Pinpoint the cell where the given text exists, returning its (x, y) midpoint coordinate. 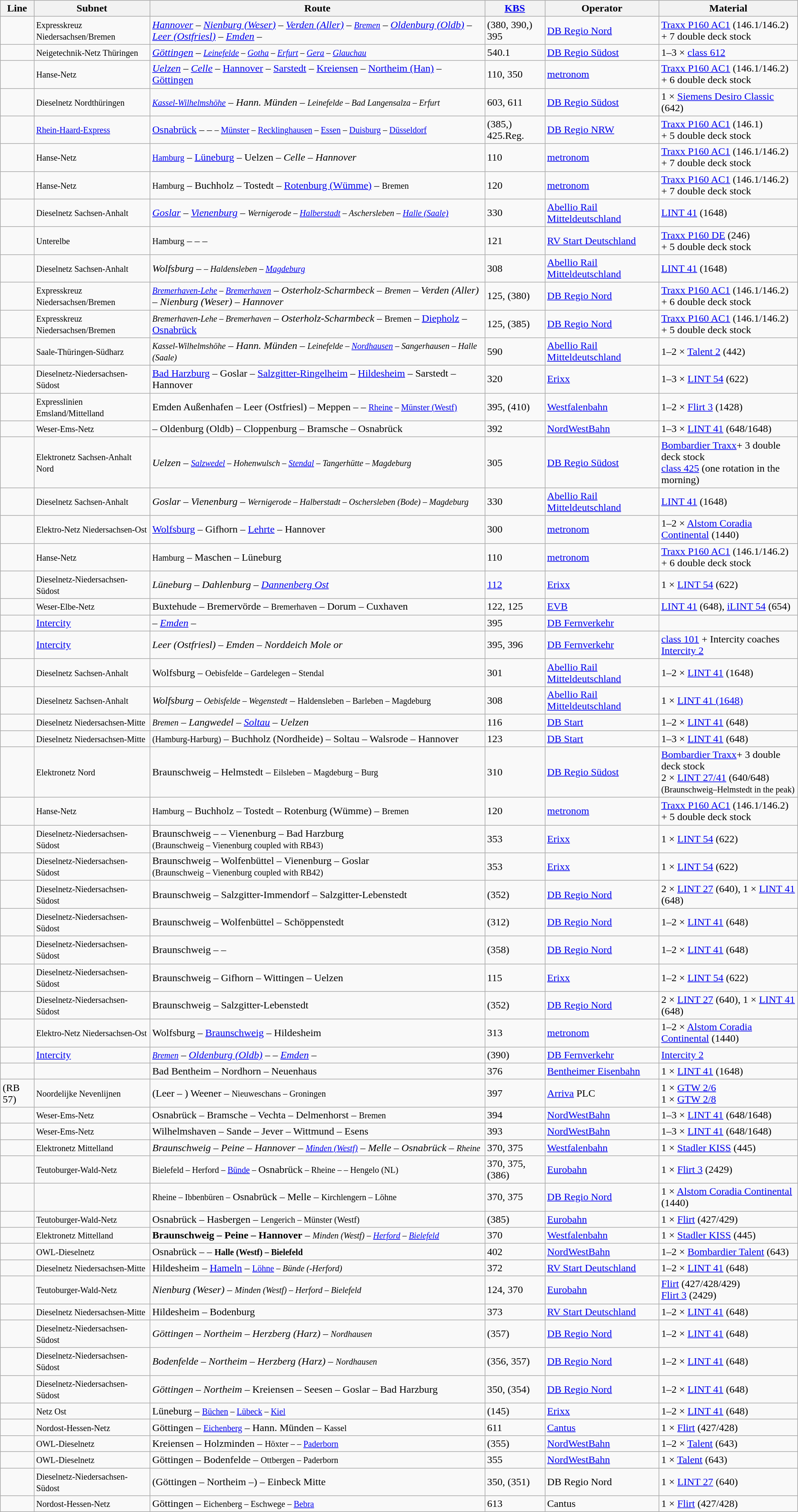
Hamburg – Maschen – Lüneburg (318, 557)
1 × Alstom Coradia Continental (1440) (729, 1197)
Osnabrück – Hasbergen – Lengerich – Münster (Westf) (318, 1219)
1–2 × Talent 2 (442) (729, 352)
(390) (515, 1055)
122, 125 (515, 607)
(Hamburg-Harburg) – Buchholz (Nordheide) – Soltau – Walsrode – Hannover (318, 738)
Göttingen – Northeim – Herzberg (Harz) – Nordhausen (318, 1333)
Hildesheim – Hameln – Löhne – Bünde (-Herford) (318, 1268)
Expresslinien Emsland/Mittelland (92, 407)
Goslar – Vienenburg – Wernigerode – Halberstadt – Oschersleben (Bode) – Magdeburg (318, 502)
Bad Bentheim – Nordhorn – Neuenhaus (318, 1071)
– Oldenburg (Oldb) – Cloppenburg – Bramsche – Osnabrück (318, 429)
1–3 × LINT 41 (648) (729, 738)
– Emden – (318, 623)
Buxtehude – Bremervörde – Bremerhaven – Dorum – Cuxhaven (318, 607)
Bremerhaven-Lehe – Bremerhaven – Osterholz-Scharmbeck – Bremen – Verden (Aller) – Nienburg (Weser) – Hannover (318, 296)
(Göttingen – Northeim –) – Einbeck Mitte (318, 1482)
Goslar – Vienenburg – Wernigerode – Halberstadt – Aschersleben – Halle (Saale) (318, 213)
Braunschweig – – (318, 950)
Braunschweig – Salzgitter-Lebenstedt (318, 1005)
392 (515, 429)
Uelzen – Salzwedel – Hohenwulsch – Stendal – Tangerhütte – Magdeburg (318, 463)
1 × Flirt (427/429) (729, 1219)
Traxx P160 DE (246)+ 5 double deck stock (729, 240)
Unterelbe (92, 240)
class 101 + Intercity coachesIntercity 2 (729, 645)
373 (515, 1312)
Wolfsburg – Oebisfelde – Wegenstedt – Haldensleben – Barleben – Magdeburg (318, 700)
Osnabrück – – Halle (Westf) – Bielefeld (318, 1252)
Wolfsburg – Oebisfelde – Gardelegen – Stendal (318, 672)
1–2 × Bombardier Talent (643) (729, 1252)
1 × Siemens Desiro Classic (642) (729, 102)
(385) (515, 1219)
1–3 × LINT 54 (622) (729, 379)
Operator (602, 9)
116 (515, 722)
350, (351) (515, 1482)
Bad Harzburg – Goslar – Salzgitter-Ringelheim – Hildesheim – Sarstedt – Hannover (318, 379)
Braunschweig – Gifhorn – Wittingen – Uelzen (318, 977)
Bielefeld – Herford – Bünde – Osnabrück – Rheine – – Hengelo (NL) (318, 1170)
372 (515, 1268)
(357) (515, 1333)
125, (380) (515, 296)
Hannover – Nienburg (Weser) – Verden (Aller) – Bremen – Oldenburg (Oldb) – Leer (Ostfriesl) – Emden – (318, 31)
Intercity 2 (729, 1055)
(355) (515, 1443)
(385,) 425.Reg. (515, 130)
Neigetechnik-Netz Thüringen (92, 52)
1–2 × Flirt 3 (1428) (729, 407)
Osnabrück – – – Münster – Recklinghausen – Essen – Duisburg – Düsseldorf (318, 130)
Kreiensen – Holzminden – Höxter – – Paderborn (318, 1443)
301 (515, 672)
Bodenfelde – Northeim – Herzberg (Harz) – Nordhausen (318, 1362)
611 (515, 1427)
1 × Flirt 3 (2429) (729, 1170)
1–2 × Talent (643) (729, 1443)
313 (515, 1033)
Kassel-Wilhelmshöhe – Hann. Münden – Leinefelde – Bad Langensalza – Erfurt (318, 102)
125, (385) (515, 324)
590 (515, 352)
EVB (602, 607)
Arriva PLC (602, 1093)
Braunschweig – – Vienenburg – Bad Harzburg(Braunschweig – Vienenburg coupled with RB43) (318, 839)
Braunschweig – Peine – Hannover – Minden (Westf) – Melle – Osnabrück – Rheine (318, 1147)
(358) (515, 950)
DB Regio NRW (602, 130)
Route (318, 9)
Braunschweig – Salzgitter-Immendorf – Salzgitter-Lebenstedt (318, 895)
376 (515, 1071)
603, 611 (515, 102)
Wolfsburg – Braunschweig – Hildesheim (318, 1033)
Osnabrück – Bramsche – Vechta – Delmenhorst – Bremen (318, 1115)
Elektronetz Nord (92, 772)
Göttingen – Northeim – Kreiensen – Seesen – Goslar – Bad Harzburg (318, 1389)
Hildesheim – Bodenburg (318, 1312)
(RB 57) (17, 1093)
124, 370 (515, 1290)
(380, 390,) 395 (515, 31)
110, 350 (515, 74)
Traxx P160 AC1 (146.1)+ 5 double deck stock (729, 130)
613 (515, 1504)
540.1 (515, 52)
Braunschweig – Wolfenbüttel – Vienenburg – Goslar(Braunschweig – Vienenburg coupled with RB42) (318, 867)
Leer (Ostfriesl) – Emden – Norddeich Mole or (318, 645)
Bombardier Traxx+ 3 double deck stockclass 425 (one rotation in the morning) (729, 463)
Bombardier Traxx+ 3 double deck stock2 × LINT 27/41 (640/648)(Braunschweig–Helmstedt in the peak) (729, 772)
1 × GTW 2/61 × GTW 2/8 (729, 1093)
Nienburg (Weser) – Minden (Westf) – Herford – Bielefeld (318, 1290)
Line (17, 9)
370, 375, (386) (515, 1170)
Subnet (92, 9)
370 (515, 1236)
350, (354) (515, 1389)
393 (515, 1131)
Lüneburg – Dahlenburg – Dannenberg Ost (318, 585)
Noordelijke Nevenlijnen (92, 1093)
Bremen – Langwedel – Soltau – Uelzen (318, 722)
Weser-Elbe-Netz (92, 607)
Braunschweig – Wolfenbüttel – Schöppenstedt (318, 922)
310 (515, 772)
1 × Talent (643) (729, 1460)
(356, 357) (515, 1362)
112 (515, 585)
Flirt (427/428/429)Flirt 3 (2429) (729, 1290)
Material (729, 9)
300 (515, 529)
355 (515, 1460)
Hamburg – Lüneburg – Uelzen – Celle – Hannover (318, 158)
123 (515, 738)
Elektronetz Sachsen-Anhalt Nord (92, 463)
Wolfsburg – Gifhorn – Lehrte – Hannover (318, 529)
1 × LINT 27 (640) (729, 1482)
Lüneburg – Büchen – Lübeck – Kiel (318, 1411)
Emden Außenhafen – Leer (Ostfriesl) – Meppen – – Rheine – Münster (Westf) (318, 407)
Rheine – Ibbenbüren – Osnabrück – Melle – Kirchlengern – Löhne (318, 1197)
394 (515, 1115)
Bremerhaven-Lehe – Bremerhaven – Osterholz-Scharmbeck – Bremen – Diepholz – Osnabrück (318, 324)
Wilhelmshaven – Sande – Jever – Wittmund – Esens (318, 1131)
121 (515, 240)
Uelzen – Celle – Hannover – Sarstedt – Kreiensen – Northeim (Han) – Göttingen (318, 74)
Bentheimer Eisenbahn (602, 1071)
320 (515, 379)
395, 396 (515, 645)
Rhein-Haard-Express (92, 130)
Göttingen – Leinefelde – Gotha – Erfurt – Gera – Glauchau (318, 52)
402 (515, 1252)
(145) (515, 1411)
Kassel-Wilhelmshöhe – Hann. Münden – Leinefelde – Nordhausen – Sangerhausen – Halle (Saale) (318, 352)
115 (515, 977)
Göttingen – Bodenfelde – Ottbergen – Paderborn (318, 1460)
(Leer – ) Weener – Nieuweschans – Groningen (318, 1093)
LINT 41 (648), iLINT 54 (654) (729, 607)
Netz Ost (92, 1411)
397 (515, 1093)
KBS (515, 9)
Göttingen – Eichenberg – Eschwege – Bebra (318, 1504)
Wolfsburg – – Haldensleben – Magdeburg (318, 268)
Bremen – Oldenburg (Oldb) – – Emden – (318, 1055)
395 (515, 623)
1–3 × class 612 (729, 52)
Braunschweig – Helmstedt – Eilsleben – Magdeburg – Burg (318, 772)
305 (515, 463)
Dieselnetz Nordthüringen (92, 102)
Göttingen – Eichenberg – Hann. Münden – Kassel (318, 1427)
(312) (515, 922)
1–2 × LINT 41 (1648) (729, 672)
Braunschweig – Peine – Hannover – Minden (Westf) – Herford – Bielefeld (318, 1236)
395, (410) (515, 407)
Hamburg – – – (318, 240)
1–2 × LINT 54 (622) (729, 977)
Saale-Thüringen-Südharz (92, 352)
